Output the (X, Y) coordinate of the center of the cell containing the given text.  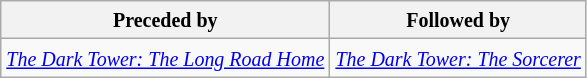
Followed by (458, 20)
The Dark Tower: The Long Road Home (166, 58)
The Dark Tower: The Sorcerer (458, 58)
Preceded by (166, 20)
